Determine the (x, y) coordinate at the center of the cell enclosing the given text.  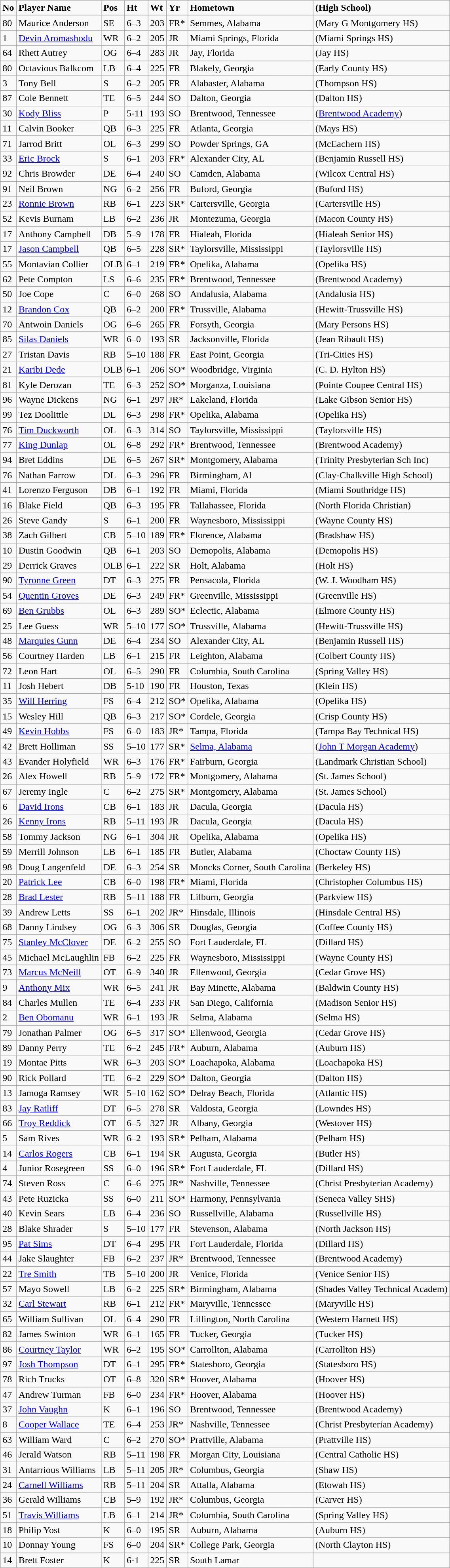
Calvin Booker (59, 128)
(High School) (382, 8)
51 (8, 1515)
12 (8, 309)
(Buford HS) (382, 189)
Blake Shrader (59, 1229)
211 (158, 1199)
229 (158, 1078)
253 (158, 1425)
(Crisp County HS) (382, 716)
241 (158, 988)
Morgan City, Louisiana (250, 1455)
25 (8, 626)
Kevis Burnam (59, 219)
Lee Guess (59, 626)
Blake Field (59, 505)
3 (8, 83)
62 (8, 279)
(Atlantic HS) (382, 1093)
Carrollton, Alabama (250, 1349)
18 (8, 1530)
Jerald Watson (59, 1455)
71 (8, 143)
65 (8, 1319)
46 (8, 1455)
(Statesboro HS) (382, 1364)
63 (8, 1440)
Tyronne Green (59, 580)
255 (158, 942)
40 (8, 1214)
Marquies Gunn (59, 641)
304 (158, 837)
30 (8, 113)
Octavious Balkcom (59, 68)
Tim Duckworth (59, 430)
(Berkeley HS) (382, 867)
5-11 (136, 113)
Eclectic, Alabama (250, 611)
Antwoin Daniels (59, 324)
Kevin Hobbs (59, 731)
41 (8, 490)
Alabaster, Alabama (250, 83)
Tampa, Florida (250, 731)
David Irons (59, 807)
Pelham, Alabama (250, 1138)
Alex Howell (59, 776)
Danny Lindsey (59, 927)
Wt (158, 8)
Jeremy Ingle (59, 792)
235 (158, 279)
(North Jackson HS) (382, 1229)
Pete Compton (59, 279)
(Jean Ribault HS) (382, 339)
Camden, Alabama (250, 173)
(Wilcox Central HS) (382, 173)
77 (8, 445)
47 (8, 1394)
Jake Slaughter (59, 1259)
Douglas, Georgia (250, 927)
Devin Aromashodu (59, 38)
(Greenville HS) (382, 596)
Brett Holliman (59, 746)
Statesboro, Georgia (250, 1364)
(Tri-Cities HS) (382, 354)
206 (158, 369)
Josh Hebert (59, 686)
340 (158, 972)
5 (8, 1138)
Lilburn, Georgia (250, 897)
Rhett Autrey (59, 53)
98 (8, 867)
Hialeah, Florida (250, 234)
228 (158, 249)
172 (158, 776)
75 (8, 942)
Rick Pollard (59, 1078)
(Mays HS) (382, 128)
57 (8, 1289)
97 (8, 1364)
Birmingham, Al (250, 475)
Anthony Campbell (59, 234)
(Jay HS) (382, 53)
55 (8, 264)
Brandon Cox (59, 309)
Patrick Lee (59, 882)
217 (158, 716)
Hometown (250, 8)
Joe Cope (59, 294)
45 (8, 957)
Leon Hart (59, 671)
(Thompson HS) (382, 83)
Cooper Wallace (59, 1425)
(Tucker HS) (382, 1334)
79 (8, 1033)
70 (8, 324)
Jay Ratliff (59, 1108)
(Western Harnett HS) (382, 1319)
299 (158, 143)
Carlos Rogers (59, 1153)
289 (158, 611)
TB (112, 1274)
Ben Obomanu (59, 1018)
96 (8, 400)
Zach Gilbert (59, 535)
Donnay Young (59, 1545)
Courtney Harden (59, 656)
Gerald Williams (59, 1500)
64 (8, 53)
5-10 (136, 686)
Jason Campbell (59, 249)
(North Florida Christian) (382, 505)
(Hinsdale Central HS) (382, 912)
Lillington, North Carolina (250, 1319)
69 (8, 611)
9 (8, 988)
Jamoga Ramsey (59, 1093)
(Bradshaw HS) (382, 535)
(Klein HS) (382, 686)
249 (158, 596)
82 (8, 1334)
Evander Holyfield (59, 761)
Fort Lauderdale, Florida (250, 1244)
24 (8, 1485)
(Selma HS) (382, 1018)
22 (8, 1274)
(Baldwin County HS) (382, 988)
John Vaughn (59, 1410)
Birmingham, Alabama (250, 1289)
Bret Eddins (59, 460)
178 (158, 234)
202 (158, 912)
Moncks Corner, South Carolina (250, 867)
Ben Grubbs (59, 611)
(Colbert County HS) (382, 656)
(Shaw HS) (382, 1470)
(Mary G Montgomery HS) (382, 23)
85 (8, 339)
Will Herring (59, 701)
292 (158, 445)
Kyle Derozan (59, 384)
SE (112, 23)
72 (8, 671)
244 (158, 98)
East Point, Georgia (250, 354)
(Tampa Bay Technical HS) (382, 731)
James Swinton (59, 1334)
278 (158, 1108)
Russellville, Alabama (250, 1214)
Semmes, Alabama (250, 23)
245 (158, 1048)
William Ward (59, 1440)
Tallahassee, Florida (250, 505)
298 (158, 415)
Derrick Graves (59, 565)
(Madison Senior HS) (382, 1003)
Venice, Florida (250, 1274)
(C. D. Hylton HS) (382, 369)
50 (8, 294)
(Maryville HS) (382, 1304)
(Landmark Christian School) (382, 761)
Cole Bennett (59, 98)
6 (8, 807)
78 (8, 1379)
29 (8, 565)
Yr (177, 8)
(Clay-Chalkville High School) (382, 475)
Stanley McClover (59, 942)
(Choctaw County HS) (382, 852)
(Lowndes HS) (382, 1108)
59 (8, 852)
(W. J. Woodham HS) (382, 580)
Antarrious Williams (59, 1470)
(Holt HS) (382, 565)
Tez Doolittle (59, 415)
Powder Springs, GA (250, 143)
Loachapoka, Alabama (250, 1063)
Silas Daniels (59, 339)
Jarrod Britt (59, 143)
Delray Beach, Florida (250, 1093)
(Seneca Valley SHS) (382, 1199)
15 (8, 716)
Andrew Letts (59, 912)
267 (158, 460)
Charles Mullen (59, 1003)
Jay, Florida (250, 53)
81 (8, 384)
296 (158, 475)
27 (8, 354)
(Hialeah Senior HS) (382, 234)
Doug Langenfeld (59, 867)
(Miami Springs HS) (382, 38)
Tony Bell (59, 83)
William Sullivan (59, 1319)
Forsyth, Georgia (250, 324)
306 (158, 927)
Butler, Alabama (250, 852)
36 (8, 1500)
Jacksonville, Florida (250, 339)
92 (8, 173)
Attalla, Alabama (250, 1485)
Stevenson, Alabama (250, 1229)
Morganza, Louisiana (250, 384)
(McEachern HS) (382, 143)
(Carver HS) (382, 1500)
6-1 (136, 1560)
(Elmore County HS) (382, 611)
Bay Minette, Alabama (250, 988)
(Early County HS) (382, 68)
237 (158, 1259)
(Coffee County HS) (382, 927)
Ronnie Brown (59, 204)
87 (8, 98)
Pat Sims (59, 1244)
South Lamar (250, 1560)
Miami Springs, Florida (250, 38)
4 (8, 1168)
Karibi Dede (59, 369)
215 (158, 656)
327 (158, 1123)
Kenny Irons (59, 822)
(Shades Valley Technical Academ) (382, 1289)
Mayo Sowell (59, 1289)
Albany, Georgia (250, 1123)
189 (158, 535)
Chris Browder (59, 173)
Woodbridge, Virginia (250, 369)
Tommy Jackson (59, 837)
165 (158, 1334)
(Demopolis HS) (382, 550)
89 (8, 1048)
(Venice Senior HS) (382, 1274)
Tucker, Georgia (250, 1334)
(Miami Southridge HS) (382, 490)
Ht (136, 8)
Demopolis, Alabama (250, 550)
265 (158, 324)
Tristan Davis (59, 354)
256 (158, 189)
Cordele, Georgia (250, 716)
Steve Gandy (59, 520)
16 (8, 505)
13 (8, 1093)
Philip Yost (59, 1530)
Wayne Dickens (59, 400)
Courtney Taylor (59, 1349)
Junior Rosegreen (59, 1168)
223 (158, 204)
Josh Thompson (59, 1364)
Carl Stewart (59, 1304)
185 (158, 852)
(Cartersville HS) (382, 204)
Leighton, Alabama (250, 656)
Sam Rives (59, 1138)
252 (158, 384)
Dustin Goodwin (59, 550)
320 (158, 1379)
83 (8, 1108)
Montae Pitts (59, 1063)
Florence, Alabama (250, 535)
Quentin Groves (59, 596)
99 (8, 415)
95 (8, 1244)
Blakely, Georgia (250, 68)
Augusta, Georgia (250, 1153)
Harmony, Pennsylvania (250, 1199)
68 (8, 927)
Fairburn, Georgia (250, 761)
31 (8, 1470)
240 (158, 173)
(Pelham HS) (382, 1138)
(Carrollton HS) (382, 1349)
21 (8, 369)
Steven Ross (59, 1184)
32 (8, 1304)
1 (8, 38)
84 (8, 1003)
Lakeland, Florida (250, 400)
49 (8, 731)
(Trinity Presbyterian Sch Inc) (382, 460)
Troy Reddick (59, 1123)
67 (8, 792)
Neil Brown (59, 189)
233 (158, 1003)
(Russellville HS) (382, 1214)
(Andalusia HS) (382, 294)
44 (8, 1259)
23 (8, 204)
222 (158, 565)
194 (158, 1153)
19 (8, 1063)
(Loachapoka HS) (382, 1063)
(Macon County HS) (382, 219)
Montezuma, Georgia (250, 219)
8 (8, 1425)
P (112, 113)
283 (158, 53)
56 (8, 656)
214 (158, 1515)
314 (158, 430)
Tre Smith (59, 1274)
254 (158, 867)
Maryville, Tennessee (250, 1304)
Merrill Johnson (59, 852)
King Dunlap (59, 445)
Player Name (59, 8)
Pensacola, Florida (250, 580)
91 (8, 189)
Cartersville, Georgia (250, 204)
Montavian Collier (59, 264)
219 (158, 264)
270 (158, 1440)
94 (8, 460)
Hinsdale, Illinois (250, 912)
297 (158, 400)
20 (8, 882)
Atlanta, Georgia (250, 128)
Kevin Sears (59, 1214)
Andrew Turman (59, 1394)
37 (8, 1410)
Travis Williams (59, 1515)
86 (8, 1349)
(North Clayton HS) (382, 1545)
39 (8, 912)
Brett Foster (59, 1560)
38 (8, 535)
(Mary Persons HS) (382, 324)
Maurice Anderson (59, 23)
(Pointe Coupee Central HS) (382, 384)
Buford, Georgia (250, 189)
(Christopher Columbus HS) (382, 882)
Nathan Farrow (59, 475)
2 (8, 1018)
35 (8, 701)
Houston, Texas (250, 686)
Eric Brock (59, 158)
Lorenzo Ferguson (59, 490)
(John T Morgan Academy) (382, 746)
162 (158, 1093)
66 (8, 1123)
Michael McLaughlin (59, 957)
(Etowah HS) (382, 1485)
(Lake Gibson Senior HS) (382, 400)
73 (8, 972)
Valdosta, Georgia (250, 1108)
Anthony Mix (59, 988)
52 (8, 219)
Andalusia, Alabama (250, 294)
Wesley Hill (59, 716)
Jonathan Palmer (59, 1033)
(Parkview HS) (382, 897)
San Diego, California (250, 1003)
54 (8, 596)
Pete Ruzicka (59, 1199)
Prattville, Alabama (250, 1440)
6–9 (136, 972)
42 (8, 746)
(Butler HS) (382, 1153)
Holt, Alabama (250, 565)
Marcus McNeill (59, 972)
Kody Bliss (59, 113)
Danny Perry (59, 1048)
48 (8, 641)
Brad Lester (59, 897)
176 (158, 761)
74 (8, 1184)
Pos (112, 8)
317 (158, 1033)
(Westover HS) (382, 1123)
College Park, Georgia (250, 1545)
Rich Trucks (59, 1379)
Greenville, Mississippi (250, 596)
190 (158, 686)
LS (112, 279)
(Prattville HS) (382, 1440)
Carnell Williams (59, 1485)
No (8, 8)
268 (158, 294)
33 (8, 158)
(Central Catholic HS) (382, 1455)
58 (8, 837)
